Output the (X, Y) coordinate of the center of the cell containing the given text.  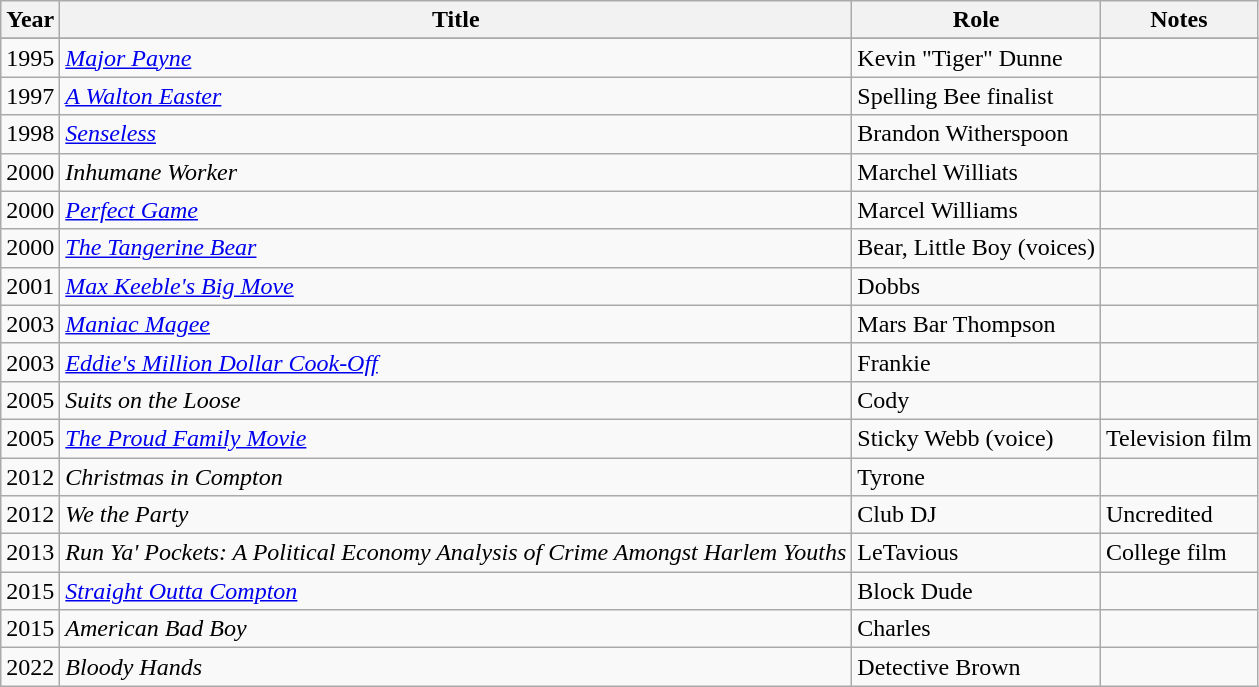
2013 (30, 553)
Uncredited (1178, 515)
Bear, Little Boy (voices) (976, 248)
Detective Brown (976, 667)
Notes (1178, 20)
Dobbs (976, 286)
Sticky Webb (voice) (976, 438)
Mars Bar Thompson (976, 324)
Television film (1178, 438)
Kevin "Tiger" Dunne (976, 58)
The Proud Family Movie (456, 438)
2022 (30, 667)
Major Payne (456, 58)
Eddie's Million Dollar Cook-Off (456, 362)
College film (1178, 553)
2001 (30, 286)
Run Ya' Pockets: A Political Economy Analysis of Crime Amongst Harlem Youths (456, 553)
Title (456, 20)
Maniac Magee (456, 324)
American Bad Boy (456, 629)
Cody (976, 400)
Suits on the Loose (456, 400)
The Tangerine Bear (456, 248)
Max Keeble's Big Move (456, 286)
Senseless (456, 134)
Year (30, 20)
Bloody Hands (456, 667)
A Walton Easter (456, 96)
Block Dude (976, 591)
Club DJ (976, 515)
Spelling Bee finalist (976, 96)
Role (976, 20)
We the Party (456, 515)
Marcel Williams (976, 210)
Charles (976, 629)
Inhumane Worker (456, 172)
Marchel Williats (976, 172)
Frankie (976, 362)
Straight Outta Compton (456, 591)
Christmas in Compton (456, 477)
1995 (30, 58)
Perfect Game (456, 210)
1998 (30, 134)
Tyrone (976, 477)
LeTavious (976, 553)
1997 (30, 96)
Brandon Witherspoon (976, 134)
